Search for the cell housing the specified text and yield its [x, y] center coordinate. 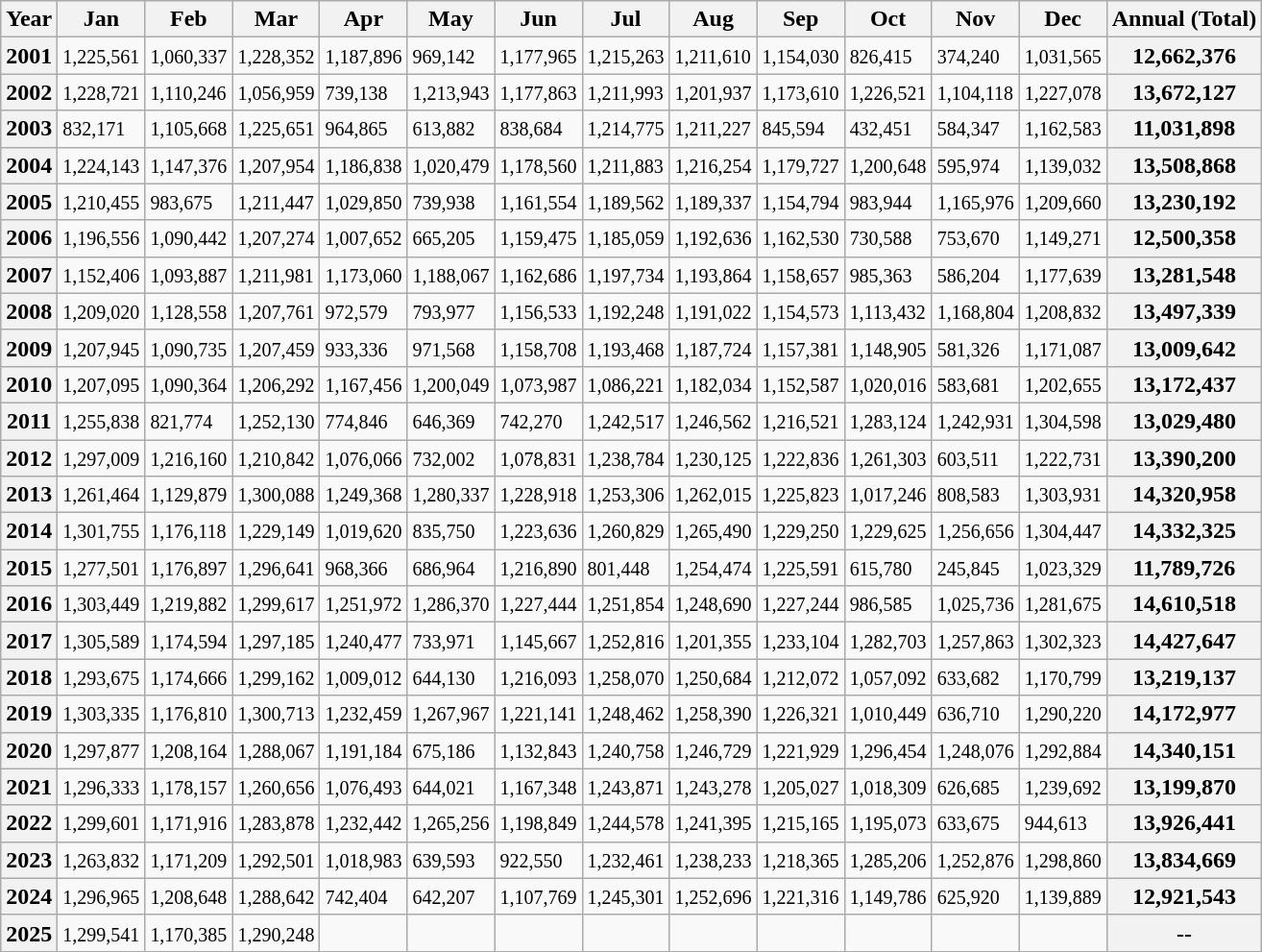
13,172,437 [1184, 384]
838,684 [538, 129]
1,211,610 [713, 56]
1,290,220 [1062, 714]
13,390,200 [1184, 458]
1,168,804 [976, 311]
1,242,931 [976, 421]
793,977 [451, 311]
245,845 [976, 568]
1,193,468 [626, 348]
1,262,015 [713, 495]
742,404 [363, 896]
613,882 [451, 129]
1,129,879 [188, 495]
832,171 [102, 129]
1,188,067 [451, 275]
1,219,882 [188, 604]
633,675 [976, 823]
1,281,675 [1062, 604]
1,167,456 [363, 384]
13,926,441 [1184, 823]
1,170,799 [1062, 677]
2013 [29, 495]
374,240 [976, 56]
1,128,558 [188, 311]
1,218,365 [801, 860]
1,018,983 [363, 860]
May [451, 19]
1,267,967 [451, 714]
1,208,648 [188, 896]
1,243,278 [713, 787]
1,197,734 [626, 275]
1,177,863 [538, 92]
1,216,093 [538, 677]
1,073,987 [538, 384]
739,138 [363, 92]
1,288,642 [277, 896]
1,228,352 [277, 56]
1,299,617 [277, 604]
1,192,248 [626, 311]
1,182,034 [713, 384]
2002 [29, 92]
1,243,871 [626, 787]
826,415 [887, 56]
1,227,444 [538, 604]
1,029,850 [363, 202]
1,193,864 [713, 275]
1,078,831 [538, 458]
1,209,020 [102, 311]
1,228,918 [538, 495]
1,207,274 [277, 238]
12,662,376 [1184, 56]
985,363 [887, 275]
1,187,724 [713, 348]
1,186,838 [363, 165]
1,304,447 [1062, 531]
14,332,325 [1184, 531]
1,205,027 [801, 787]
1,258,390 [713, 714]
1,296,454 [887, 750]
1,292,884 [1062, 750]
1,148,905 [887, 348]
1,195,073 [887, 823]
644,130 [451, 677]
584,347 [976, 129]
1,251,972 [363, 604]
1,202,655 [1062, 384]
1,057,092 [887, 677]
730,588 [887, 238]
1,173,610 [801, 92]
14,610,518 [1184, 604]
1,149,786 [887, 896]
Annual (Total) [1184, 19]
1,107,769 [538, 896]
2015 [29, 568]
983,675 [188, 202]
1,009,012 [363, 677]
1,010,449 [887, 714]
615,780 [887, 568]
1,257,863 [976, 641]
2023 [29, 860]
944,613 [1062, 823]
1,020,479 [451, 165]
Aug [713, 19]
11,789,726 [1184, 568]
639,593 [451, 860]
1,244,578 [626, 823]
1,207,095 [102, 384]
1,233,104 [801, 641]
1,224,143 [102, 165]
1,232,461 [626, 860]
1,056,959 [277, 92]
625,920 [976, 896]
1,086,221 [626, 384]
675,186 [451, 750]
1,113,432 [887, 311]
845,594 [801, 129]
1,171,209 [188, 860]
646,369 [451, 421]
13,029,480 [1184, 421]
1,176,897 [188, 568]
1,299,162 [277, 677]
1,149,271 [1062, 238]
1,229,149 [277, 531]
Jun [538, 19]
1,297,009 [102, 458]
1,017,246 [887, 495]
2025 [29, 933]
1,147,376 [188, 165]
1,177,639 [1062, 275]
2019 [29, 714]
Sep [801, 19]
2018 [29, 677]
1,211,447 [277, 202]
13,508,868 [1184, 165]
1,301,755 [102, 531]
1,302,323 [1062, 641]
1,254,474 [713, 568]
1,170,385 [188, 933]
1,156,533 [538, 311]
1,145,667 [538, 641]
2004 [29, 165]
586,204 [976, 275]
983,944 [887, 202]
1,240,477 [363, 641]
1,226,321 [801, 714]
835,750 [451, 531]
1,285,206 [887, 860]
1,158,708 [538, 348]
1,252,130 [277, 421]
1,132,843 [538, 750]
1,207,459 [277, 348]
1,255,838 [102, 421]
1,303,931 [1062, 495]
2014 [29, 531]
12,921,543 [1184, 896]
1,212,072 [801, 677]
2022 [29, 823]
1,154,573 [801, 311]
1,299,541 [102, 933]
1,200,648 [887, 165]
1,246,562 [713, 421]
1,225,823 [801, 495]
1,090,364 [188, 384]
922,550 [538, 860]
964,865 [363, 129]
1,214,775 [626, 129]
1,296,641 [277, 568]
1,192,636 [713, 238]
1,207,761 [277, 311]
753,670 [976, 238]
1,162,686 [538, 275]
1,228,721 [102, 92]
1,165,976 [976, 202]
1,019,620 [363, 531]
1,225,651 [277, 129]
1,090,735 [188, 348]
2008 [29, 311]
1,305,589 [102, 641]
1,248,690 [713, 604]
1,248,076 [976, 750]
1,090,442 [188, 238]
1,159,475 [538, 238]
2001 [29, 56]
1,250,684 [713, 677]
733,971 [451, 641]
1,157,381 [801, 348]
1,293,675 [102, 677]
1,171,916 [188, 823]
686,964 [451, 568]
1,297,185 [277, 641]
1,007,652 [363, 238]
1,020,016 [887, 384]
1,177,965 [538, 56]
1,261,464 [102, 495]
1,191,184 [363, 750]
1,215,165 [801, 823]
1,304,598 [1062, 421]
Apr [363, 19]
13,219,137 [1184, 677]
642,207 [451, 896]
1,154,794 [801, 202]
2021 [29, 787]
1,076,493 [363, 787]
1,179,727 [801, 165]
1,208,832 [1062, 311]
1,207,945 [102, 348]
972,579 [363, 311]
968,366 [363, 568]
971,568 [451, 348]
1,211,227 [713, 129]
1,158,657 [801, 275]
1,152,587 [801, 384]
Year [29, 19]
808,583 [976, 495]
1,187,896 [363, 56]
1,173,060 [363, 275]
1,223,636 [538, 531]
1,018,309 [887, 787]
1,300,713 [277, 714]
1,265,256 [451, 823]
1,176,118 [188, 531]
933,336 [363, 348]
1,303,335 [102, 714]
1,207,954 [277, 165]
626,685 [976, 787]
1,245,301 [626, 896]
595,974 [976, 165]
14,427,647 [1184, 641]
1,216,254 [713, 165]
1,225,561 [102, 56]
1,230,125 [713, 458]
821,774 [188, 421]
1,292,501 [277, 860]
13,497,339 [1184, 311]
1,246,729 [713, 750]
1,232,442 [363, 823]
1,252,696 [713, 896]
1,238,784 [626, 458]
1,216,890 [538, 568]
1,297,877 [102, 750]
1,221,141 [538, 714]
1,196,556 [102, 238]
1,139,889 [1062, 896]
1,189,337 [713, 202]
644,021 [451, 787]
1,216,160 [188, 458]
Mar [277, 19]
1,200,049 [451, 384]
Nov [976, 19]
1,263,832 [102, 860]
603,511 [976, 458]
1,152,406 [102, 275]
1,216,521 [801, 421]
1,154,030 [801, 56]
1,031,565 [1062, 56]
969,142 [451, 56]
1,240,758 [626, 750]
1,300,088 [277, 495]
14,172,977 [1184, 714]
1,229,625 [887, 531]
13,199,870 [1184, 787]
1,174,666 [188, 677]
986,585 [887, 604]
1,241,395 [713, 823]
1,256,656 [976, 531]
Jul [626, 19]
2010 [29, 384]
742,270 [538, 421]
1,174,594 [188, 641]
1,229,250 [801, 531]
432,451 [887, 129]
1,222,836 [801, 458]
Oct [887, 19]
1,211,883 [626, 165]
-- [1184, 933]
1,239,692 [1062, 787]
Jan [102, 19]
1,060,337 [188, 56]
732,002 [451, 458]
2020 [29, 750]
1,265,490 [713, 531]
2009 [29, 348]
Feb [188, 19]
636,710 [976, 714]
1,286,370 [451, 604]
1,206,292 [277, 384]
774,846 [363, 421]
2011 [29, 421]
2012 [29, 458]
1,178,560 [538, 165]
1,238,233 [713, 860]
14,320,958 [1184, 495]
2005 [29, 202]
1,253,306 [626, 495]
1,225,591 [801, 568]
1,252,816 [626, 641]
1,209,660 [1062, 202]
1,110,246 [188, 92]
13,672,127 [1184, 92]
1,227,244 [801, 604]
1,139,032 [1062, 165]
1,258,070 [626, 677]
665,205 [451, 238]
1,210,455 [102, 202]
1,242,517 [626, 421]
1,249,368 [363, 495]
1,296,965 [102, 896]
2003 [29, 129]
1,290,248 [277, 933]
1,104,118 [976, 92]
1,176,810 [188, 714]
1,303,449 [102, 604]
739,938 [451, 202]
2017 [29, 641]
1,201,937 [713, 92]
Dec [1062, 19]
13,834,669 [1184, 860]
1,288,067 [277, 750]
1,296,333 [102, 787]
633,682 [976, 677]
1,232,459 [363, 714]
1,213,943 [451, 92]
1,261,303 [887, 458]
1,191,022 [713, 311]
1,283,878 [277, 823]
13,009,642 [1184, 348]
1,248,462 [626, 714]
1,162,583 [1062, 129]
13,281,548 [1184, 275]
11,031,898 [1184, 129]
1,211,981 [277, 275]
1,167,348 [538, 787]
1,283,124 [887, 421]
1,282,703 [887, 641]
1,171,087 [1062, 348]
1,298,860 [1062, 860]
1,210,842 [277, 458]
1,252,876 [976, 860]
1,023,329 [1062, 568]
1,162,530 [801, 238]
1,161,554 [538, 202]
2007 [29, 275]
1,178,157 [188, 787]
1,226,521 [887, 92]
2016 [29, 604]
13,230,192 [1184, 202]
1,025,736 [976, 604]
1,260,829 [626, 531]
581,326 [976, 348]
1,201,355 [713, 641]
1,299,601 [102, 823]
1,280,337 [451, 495]
1,251,854 [626, 604]
1,189,562 [626, 202]
1,215,263 [626, 56]
1,260,656 [277, 787]
1,198,849 [538, 823]
1,222,731 [1062, 458]
1,221,929 [801, 750]
1,208,164 [188, 750]
583,681 [976, 384]
14,340,151 [1184, 750]
1,093,887 [188, 275]
1,221,316 [801, 896]
1,185,059 [626, 238]
1,105,668 [188, 129]
1,211,993 [626, 92]
12,500,358 [1184, 238]
1,076,066 [363, 458]
2024 [29, 896]
1,227,078 [1062, 92]
801,448 [626, 568]
2006 [29, 238]
1,277,501 [102, 568]
